Extract the [x, y] coordinate from the center of the cell holding the provided text.  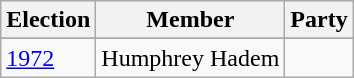
Humphrey Hadem [190, 58]
Party [319, 20]
1972 [48, 58]
Member [190, 20]
Election [48, 20]
